Locate the cell with the specified text and output its [X, Y] center coordinate. 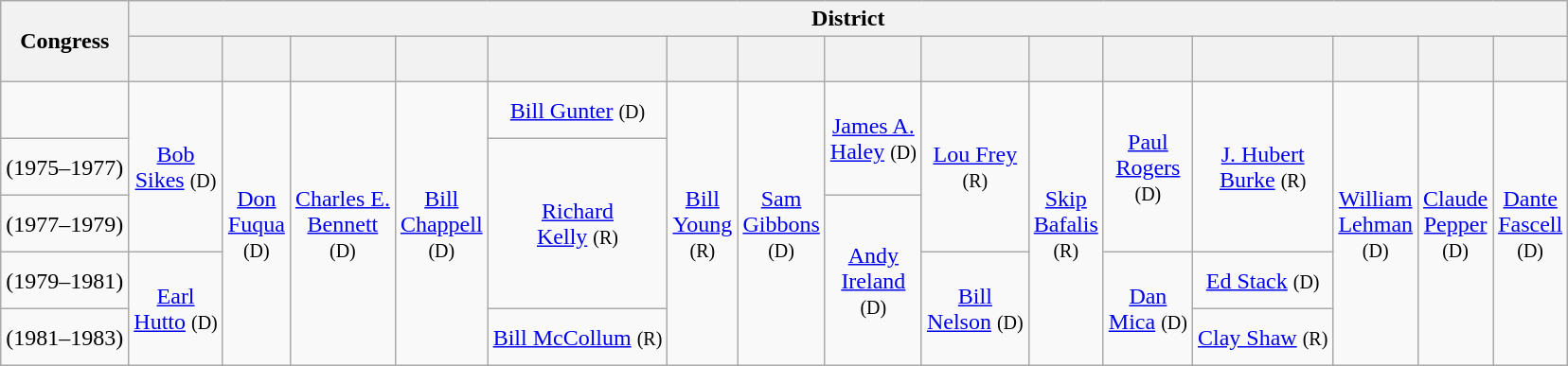
(1981–1983) [64, 338]
BillChappell(D) [441, 224]
Bill McCollum (R) [578, 338]
Congress [64, 42]
DonFuqua(D) [256, 224]
EarlHutto (D) [176, 309]
BillNelson (D) [975, 309]
SkipBafalis(R) [1066, 224]
PaulRogers(D) [1148, 167]
DanteFascell(D) [1530, 224]
AndyIreland(D) [873, 281]
RichardKelly (R) [578, 224]
SamGibbons(D) [781, 224]
(1975–1977) [64, 167]
ClaudePepper(D) [1456, 224]
Charles E.Bennett(D) [343, 224]
District [848, 19]
James A.Haley (D) [873, 139]
(1979–1981) [64, 281]
WilliamLehman(D) [1376, 224]
J. HubertBurke (R) [1262, 167]
DanMica (D) [1148, 309]
Bill Gunter (D) [578, 111]
(1977–1979) [64, 224]
Clay Shaw (R) [1262, 338]
BobSikes (D) [176, 167]
Lou Frey(R) [975, 167]
Ed Stack (D) [1262, 281]
BillYoung(R) [703, 224]
